Search for the cell housing the specified text and yield its (X, Y) center coordinate. 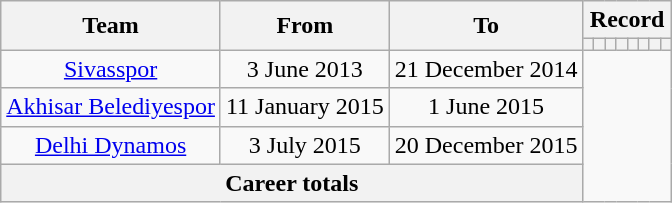
From (304, 26)
Delhi Dynamos (111, 145)
21 December 2014 (486, 69)
To (486, 26)
Akhisar Belediyespor (111, 107)
3 July 2015 (304, 145)
11 January 2015 (304, 107)
Record (627, 20)
20 December 2015 (486, 145)
Career totals (292, 183)
Team (111, 26)
1 June 2015 (486, 107)
Sivasspor (111, 69)
3 June 2013 (304, 69)
